Locate the cell with the specified text and output its [X, Y] center coordinate. 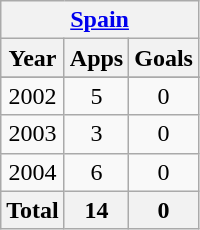
14 [96, 210]
Total [33, 210]
2002 [33, 96]
5 [96, 96]
Spain [100, 20]
2003 [33, 134]
2004 [33, 172]
3 [96, 134]
Goals [164, 58]
Year [33, 58]
6 [96, 172]
Apps [96, 58]
